Output the (X, Y) coordinate of the center of the cell containing the given text.  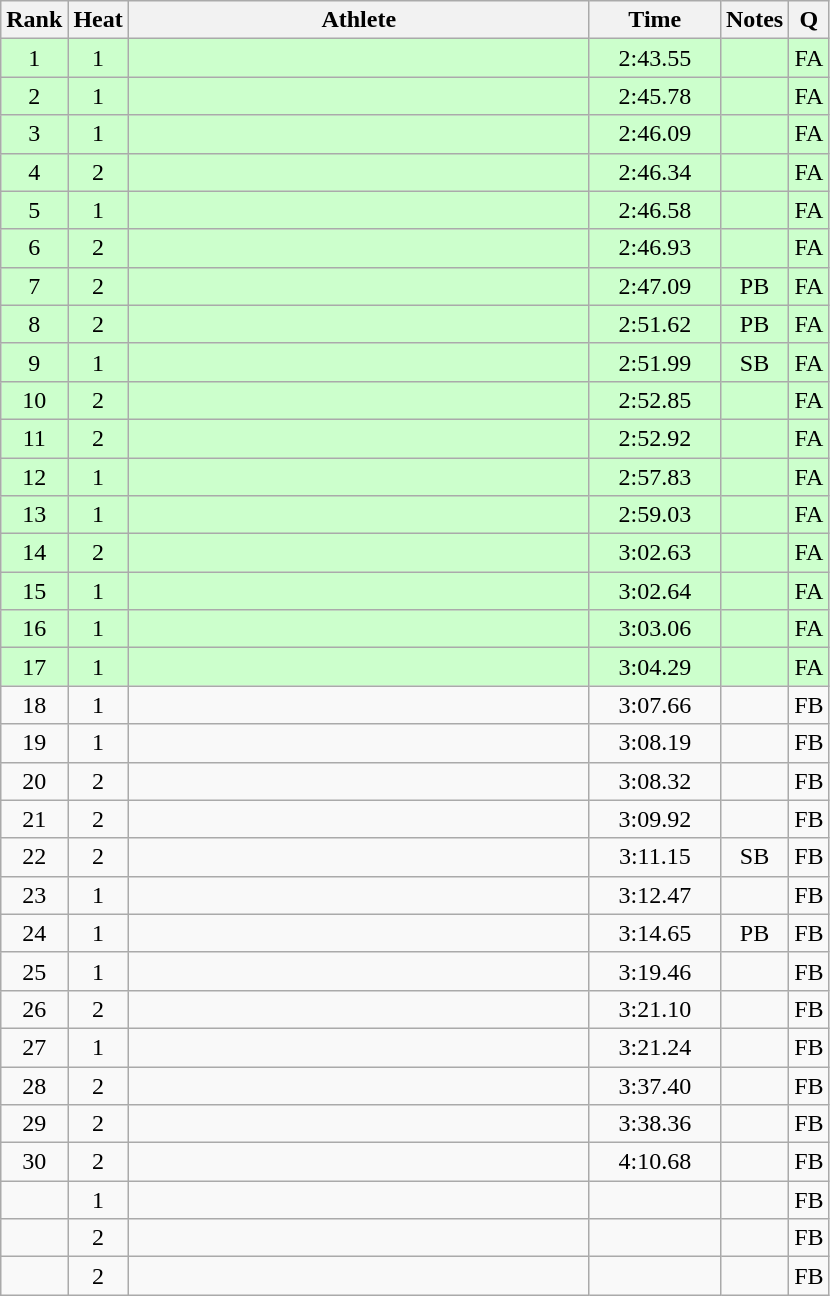
3:02.64 (654, 591)
5 (34, 210)
2:47.09 (654, 286)
27 (34, 1047)
3:08.32 (654, 781)
3:04.29 (654, 667)
3:09.92 (654, 819)
2:51.62 (654, 324)
6 (34, 248)
3:14.65 (654, 933)
15 (34, 591)
3:21.24 (654, 1047)
Q (809, 20)
11 (34, 438)
8 (34, 324)
14 (34, 553)
28 (34, 1085)
3:03.06 (654, 629)
2:46.34 (654, 172)
3:19.46 (654, 971)
3:11.15 (654, 857)
16 (34, 629)
3:38.36 (654, 1124)
21 (34, 819)
24 (34, 933)
10 (34, 400)
Heat (98, 20)
2:46.93 (654, 248)
3:37.40 (654, 1085)
2:51.99 (654, 362)
17 (34, 667)
3:12.47 (654, 895)
Athlete (358, 20)
2:57.83 (654, 477)
29 (34, 1124)
3:21.10 (654, 1009)
2:46.58 (654, 210)
13 (34, 515)
30 (34, 1162)
4 (34, 172)
4:10.68 (654, 1162)
3:07.66 (654, 705)
3 (34, 134)
3:08.19 (654, 743)
2:46.09 (654, 134)
2:52.85 (654, 400)
2:59.03 (654, 515)
18 (34, 705)
Notes (754, 20)
12 (34, 477)
3:02.63 (654, 553)
9 (34, 362)
2:43.55 (654, 58)
19 (34, 743)
26 (34, 1009)
7 (34, 286)
2:52.92 (654, 438)
20 (34, 781)
23 (34, 895)
25 (34, 971)
22 (34, 857)
2:45.78 (654, 96)
Rank (34, 20)
Time (654, 20)
